Scan for the cell matching the given text and deliver its (x, y) coordinate at center. 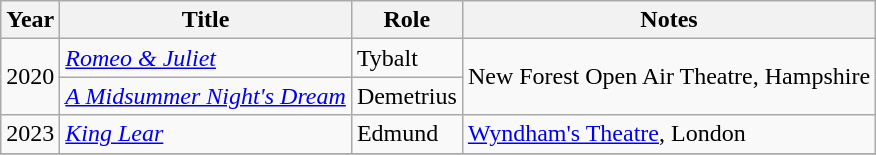
New Forest Open Air Theatre, Hampshire (668, 77)
King Lear (206, 134)
Role (406, 20)
Edmund (406, 134)
A Midsummer Night's Dream (206, 96)
Demetrius (406, 96)
Tybalt (406, 58)
Wyndham's Theatre, London (668, 134)
2020 (30, 77)
Title (206, 20)
Romeo & Juliet (206, 58)
Notes (668, 20)
Year (30, 20)
2023 (30, 134)
